Scan for the cell matching the given text and deliver its (x, y) coordinate at center. 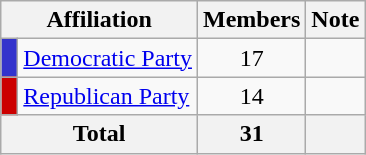
Republican Party (108, 96)
Note (336, 20)
Total (100, 134)
17 (251, 58)
Members (251, 20)
Affiliation (100, 20)
14 (251, 96)
31 (251, 134)
Democratic Party (108, 58)
